Identify which cell holds the provided text, then report its (x, y) central coordinate. 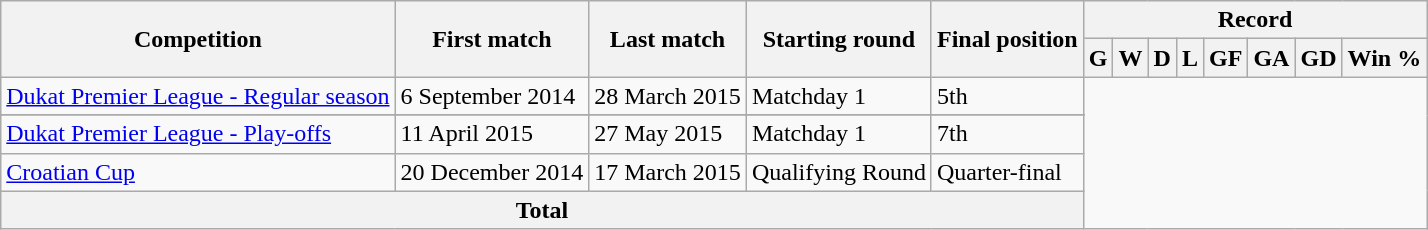
Quarter-final (1007, 172)
28 March 2015 (668, 96)
Starting round (838, 39)
Final position (1007, 39)
17 March 2015 (668, 172)
5th (1007, 96)
G (1098, 58)
7th (1007, 134)
20 December 2014 (492, 172)
Record (1254, 20)
6 September 2014 (492, 96)
L (1190, 58)
11 April 2015 (492, 134)
Last match (668, 39)
27 May 2015 (668, 134)
First match (492, 39)
Win % (1384, 58)
Competition (198, 39)
D (1162, 58)
GA (1272, 58)
Total (542, 210)
GF (1226, 58)
Qualifying Round (838, 172)
Croatian Cup (198, 172)
Dukat Premier League - Regular season (198, 96)
GD (1318, 58)
Dukat Premier League - Play-offs (198, 134)
W (1130, 58)
